Scan for the cell matching the given text and deliver its (X, Y) coordinate at center. 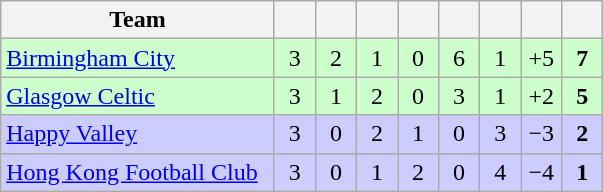
6 (460, 58)
Team (138, 20)
+2 (542, 96)
Birmingham City (138, 58)
−3 (542, 134)
+5 (542, 58)
4 (500, 172)
−4 (542, 172)
7 (582, 58)
Hong Kong Football Club (138, 172)
5 (582, 96)
Glasgow Celtic (138, 96)
Happy Valley (138, 134)
